From the cell containing the given text, extract its center point as (X, Y) coordinate. 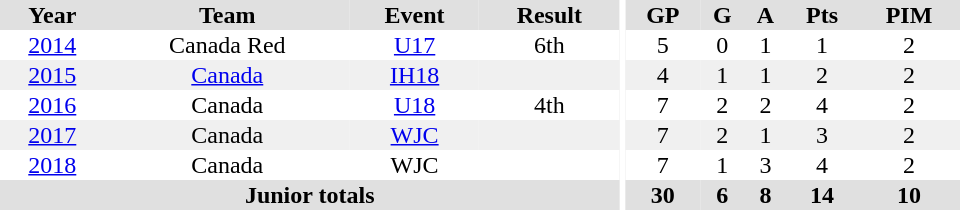
A (766, 15)
Pts (822, 15)
G (722, 15)
6th (549, 45)
5 (664, 45)
Year (52, 15)
IH18 (414, 75)
2015 (52, 75)
2018 (52, 165)
8 (766, 195)
10 (909, 195)
Team (228, 15)
Canada Red (228, 45)
0 (722, 45)
6 (722, 195)
Junior totals (310, 195)
30 (664, 195)
2017 (52, 135)
Result (549, 15)
U17 (414, 45)
GP (664, 15)
PIM (909, 15)
U18 (414, 105)
14 (822, 195)
4th (549, 105)
2014 (52, 45)
Event (414, 15)
2016 (52, 105)
